Provide the [x, y] coordinate of the cell's center where the given text is located.  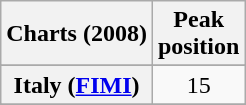
Peakposition [198, 34]
Italy (FIMI) [77, 85]
Charts (2008) [77, 34]
15 [198, 85]
